Detect which cell encompasses the target text, then output its [X, Y] center coordinate. 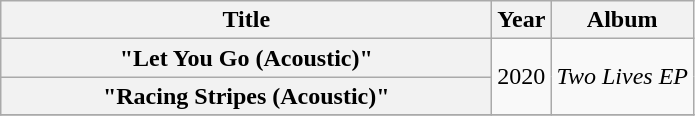
Album [622, 20]
"Racing Stripes (Acoustic)" [246, 96]
Two Lives EP [622, 77]
"Let You Go (Acoustic)" [246, 58]
2020 [522, 77]
Title [246, 20]
Year [522, 20]
